Extract the (x, y) coordinate from the center of the cell holding the provided text.  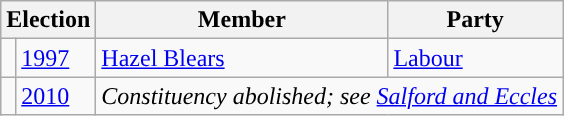
Member (242, 20)
Hazel Blears (242, 58)
1997 (56, 58)
2010 (56, 96)
Party (476, 20)
Constituency abolished; see Salford and Eccles (330, 96)
Election (48, 20)
Labour (476, 58)
